Identify which cell holds the provided text, then report its (x, y) central coordinate. 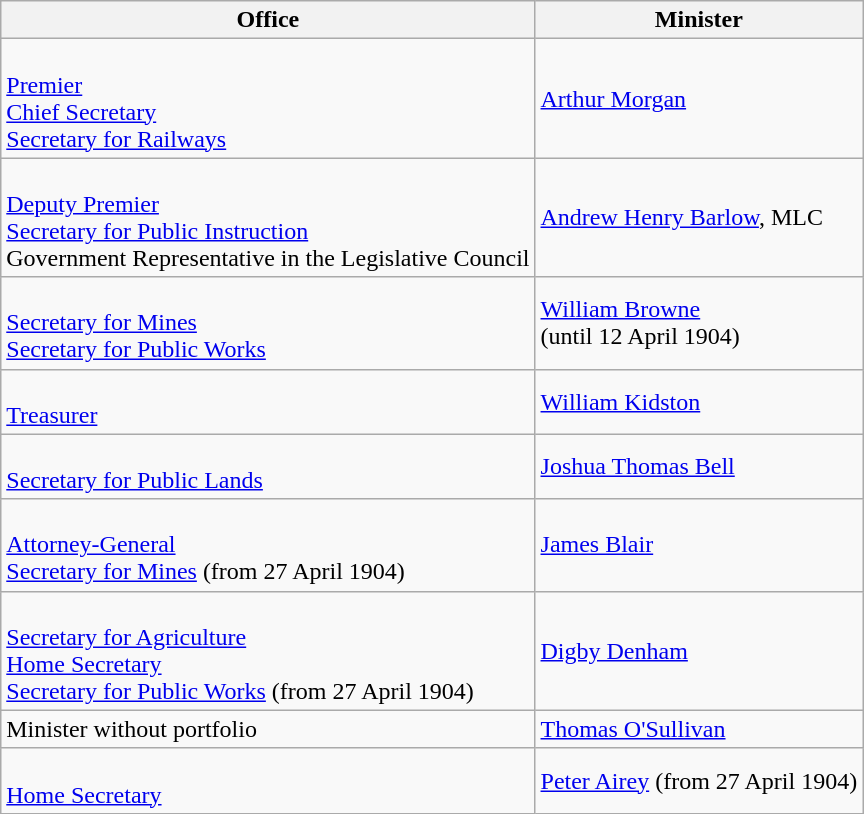
Treasurer (268, 402)
Secretary for Public Lands (268, 466)
Minister (699, 20)
Minister without portfolio (268, 729)
Digby Denham (699, 650)
Secretary for Mines Secretary for Public Works (268, 323)
Premier Chief Secretary Secretary for Railways (268, 98)
Home Secretary (268, 780)
Joshua Thomas Bell (699, 466)
Arthur Morgan (699, 98)
Thomas O'Sullivan (699, 729)
Andrew Henry Barlow, MLC (699, 218)
Attorney-General Secretary for Mines (from 27 April 1904) (268, 545)
Secretary for Agriculture Home Secretary Secretary for Public Works (from 27 April 1904) (268, 650)
William Kidston (699, 402)
James Blair (699, 545)
William Browne(until 12 April 1904) (699, 323)
Deputy Premier Secretary for Public Instruction Government Representative in the Legislative Council (268, 218)
Peter Airey (from 27 April 1904) (699, 780)
Office (268, 20)
